Provide the (x, y) coordinate of the cell's center where the given text is located.  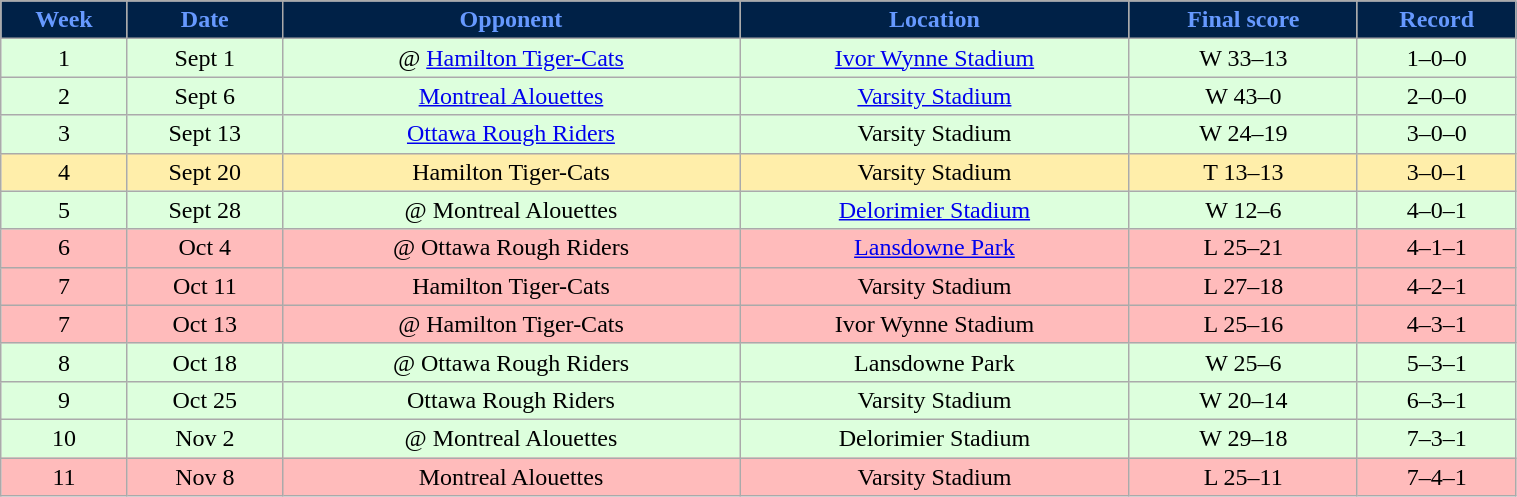
W 12–6 (1243, 210)
1–0–0 (1436, 58)
Oct 25 (204, 400)
3–0–0 (1436, 134)
6 (64, 248)
11 (64, 477)
Nov 2 (204, 438)
1 (64, 58)
8 (64, 362)
Sept 1 (204, 58)
5–3–1 (1436, 362)
Record (1436, 20)
Location (935, 20)
Date (204, 20)
Nov 8 (204, 477)
Final score (1243, 20)
10 (64, 438)
W 29–18 (1243, 438)
W 33–13 (1243, 58)
W 25–6 (1243, 362)
W 43–0 (1243, 96)
Oct 11 (204, 286)
T 13–13 (1243, 172)
Sept 20 (204, 172)
Sept 6 (204, 96)
L 25–21 (1243, 248)
2 (64, 96)
9 (64, 400)
2–0–0 (1436, 96)
W 20–14 (1243, 400)
4–2–1 (1436, 286)
7–4–1 (1436, 477)
3 (64, 134)
L 27–18 (1243, 286)
W 24–19 (1243, 134)
Week (64, 20)
Oct 4 (204, 248)
7–3–1 (1436, 438)
Oct 13 (204, 324)
Oct 18 (204, 362)
3–0–1 (1436, 172)
L 25–11 (1243, 477)
Opponent (510, 20)
L 25–16 (1243, 324)
4–3–1 (1436, 324)
4–1–1 (1436, 248)
Sept 13 (204, 134)
6–3–1 (1436, 400)
4 (64, 172)
4–0–1 (1436, 210)
5 (64, 210)
Sept 28 (204, 210)
